Find where the given text appears and provide that cell's center as (X, Y) coordinate. 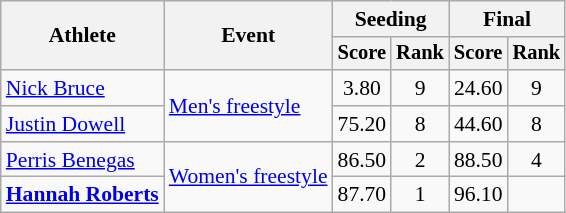
Women's freestyle (248, 178)
Athlete (82, 36)
Men's freestyle (248, 106)
1 (420, 195)
24.60 (478, 88)
2 (420, 160)
86.50 (362, 160)
4 (537, 160)
96.10 (478, 195)
87.70 (362, 195)
Hannah Roberts (82, 195)
Event (248, 36)
88.50 (478, 160)
Justin Dowell (82, 124)
Final (507, 19)
75.20 (362, 124)
44.60 (478, 124)
3.80 (362, 88)
Seeding (391, 19)
Nick Bruce (82, 88)
Perris Benegas (82, 160)
